Determine the [x, y] coordinate at the center of the cell enclosing the given text.  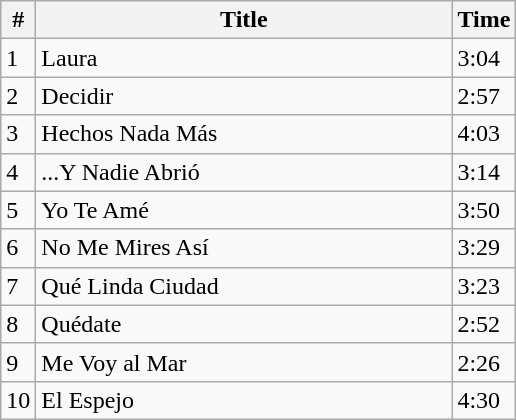
Decidir [244, 96]
8 [18, 324]
5 [18, 210]
2 [18, 96]
...Y Nadie Abrió [244, 172]
4:30 [484, 400]
# [18, 20]
3:50 [484, 210]
3 [18, 134]
2:26 [484, 362]
9 [18, 362]
3:04 [484, 58]
Laura [244, 58]
El Espejo [244, 400]
Time [484, 20]
4:03 [484, 134]
10 [18, 400]
2:52 [484, 324]
Title [244, 20]
4 [18, 172]
Me Voy al Mar [244, 362]
3:29 [484, 248]
3:23 [484, 286]
3:14 [484, 172]
Yo Te Amé [244, 210]
2:57 [484, 96]
Quédate [244, 324]
6 [18, 248]
No Me Mires Así [244, 248]
Hechos Nada Más [244, 134]
Qué Linda Ciudad [244, 286]
7 [18, 286]
1 [18, 58]
